Detect which cell encompasses the target text, then output its [x, y] center coordinate. 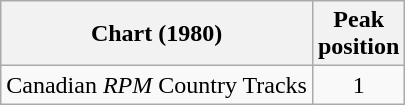
Canadian RPM Country Tracks [157, 85]
1 [358, 85]
Chart (1980) [157, 34]
Peakposition [358, 34]
